Scan for the cell matching the given text and deliver its (x, y) coordinate at center. 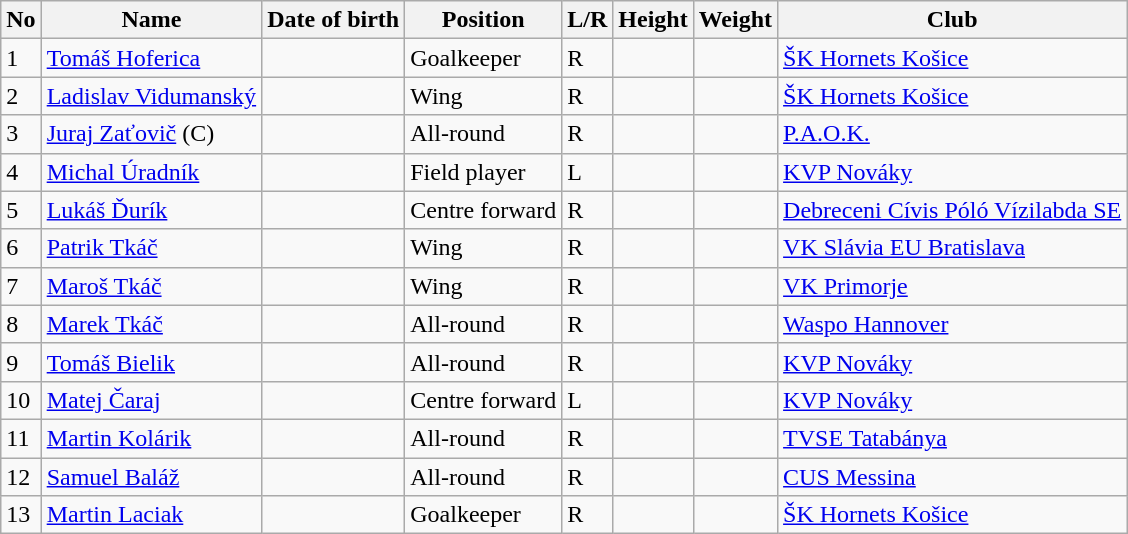
VK Slávia EU Bratislava (952, 248)
Tomáš Hoferica (151, 58)
Marek Tkáč (151, 324)
4 (21, 172)
Debreceni Cívis Póló Vízilabda SE (952, 210)
Samuel Baláž (151, 477)
Weight (735, 20)
Name (151, 20)
11 (21, 438)
Field player (484, 172)
1 (21, 58)
9 (21, 362)
Tomáš Bielik (151, 362)
TVSE Tatabánya (952, 438)
2 (21, 96)
8 (21, 324)
7 (21, 286)
Waspo Hannover (952, 324)
L/R (588, 20)
Lukáš Ďurík (151, 210)
5 (21, 210)
Ladislav Vidumanský (151, 96)
Martin Kolárik (151, 438)
Maroš Tkáč (151, 286)
Date of birth (334, 20)
Martin Laciak (151, 515)
13 (21, 515)
10 (21, 400)
Matej Čaraj (151, 400)
P.A.O.K. (952, 134)
Position (484, 20)
12 (21, 477)
No (21, 20)
Height (653, 20)
Juraj Zaťovič (C) (151, 134)
3 (21, 134)
VK Primorje (952, 286)
Club (952, 20)
6 (21, 248)
Michal Úradník (151, 172)
Patrik Tkáč (151, 248)
CUS Messina (952, 477)
